Provide the (x, y) coordinate of the cell's center where the given text is located.  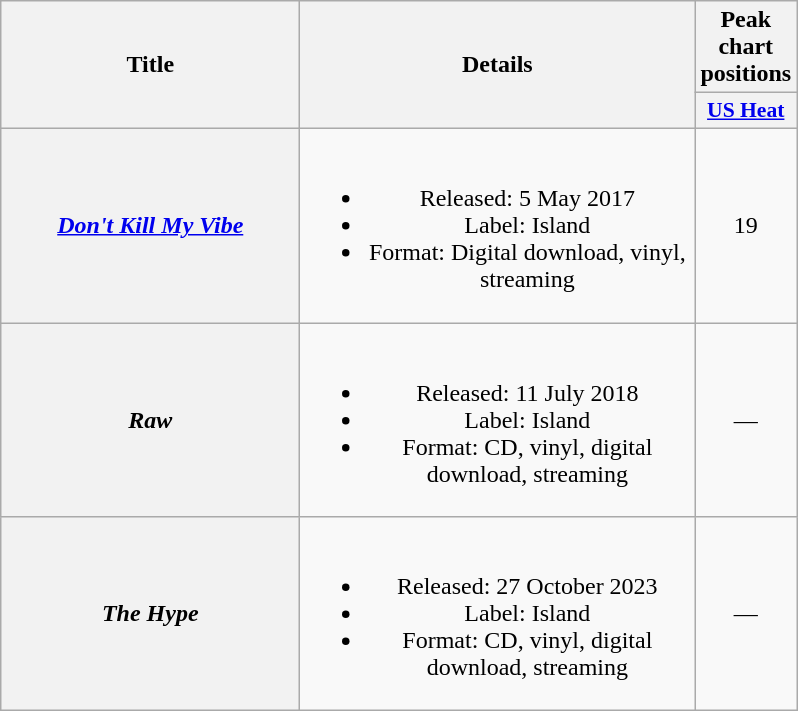
Title (150, 65)
The Hype (150, 614)
Released: 5 May 2017Label: IslandFormat: Digital download, vinyl, streaming (498, 225)
US Heat (746, 111)
19 (746, 225)
Don't Kill My Vibe (150, 225)
Peak chart positions (746, 47)
Released: 11 July 2018Label: IslandFormat: CD, vinyl, digital download, streaming (498, 419)
Released: 27 October 2023Label: IslandFormat: CD, vinyl, digital download, streaming (498, 614)
Raw (150, 419)
Details (498, 65)
